Capture the cell that displays the provided text and extract its (X, Y) central coordinate. 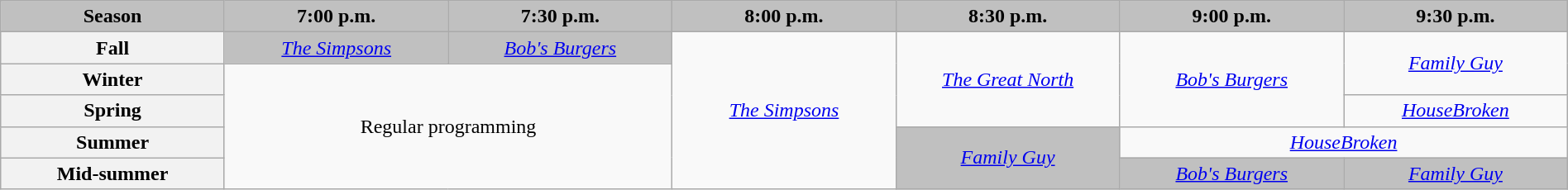
7:30 p.m. (561, 17)
Fall (112, 48)
Season (112, 17)
9:00 p.m. (1232, 17)
The Great North (1007, 79)
8:30 p.m. (1007, 17)
9:30 p.m. (1456, 17)
Spring (112, 111)
Summer (112, 142)
7:00 p.m. (336, 17)
Regular programming (448, 126)
8:00 p.m. (784, 17)
Winter (112, 79)
Mid-summer (112, 173)
